Find where the given text appears and provide that cell's center as [X, Y] coordinate. 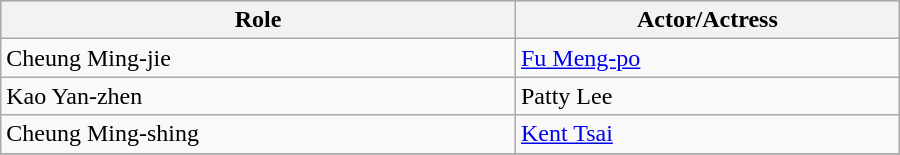
Cheung Ming-shing [258, 134]
Kent Tsai [707, 134]
Role [258, 20]
Actor/Actress [707, 20]
Fu Meng-po [707, 58]
Kao Yan-zhen [258, 96]
Patty Lee [707, 96]
Cheung Ming-jie [258, 58]
